Scan for the cell matching the given text and deliver its [X, Y] coordinate at center. 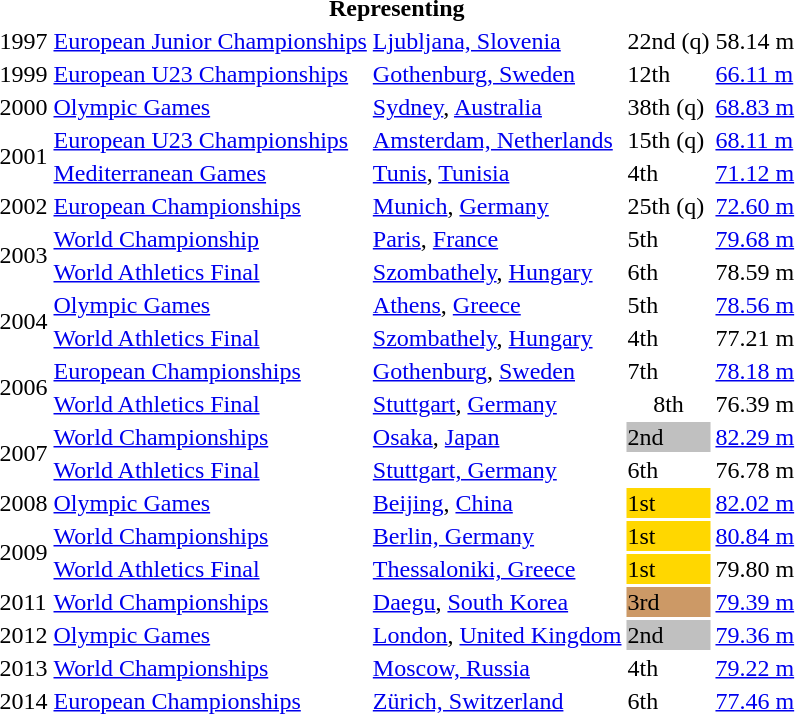
Tunis, Tunisia [497, 173]
Beijing, China [497, 503]
7th [668, 371]
Thessaloniki, Greece [497, 569]
Amsterdam, Netherlands [497, 140]
Munich, Germany [497, 206]
Osaka, Japan [497, 437]
Moscow, Russia [497, 668]
Daegu, South Korea [497, 602]
38th (q) [668, 107]
8th [668, 404]
London, United Kingdom [497, 635]
World Championship [210, 239]
15th (q) [668, 140]
Ljubljana, Slovenia [497, 41]
22nd (q) [668, 41]
3rd [668, 602]
Mediterranean Games [210, 173]
25th (q) [668, 206]
Paris, France [497, 239]
12th [668, 74]
European Junior Championships [210, 41]
Athens, Greece [497, 305]
Sydney, Australia [497, 107]
Berlin, Germany [497, 536]
